Output the (X, Y) coordinate of the center of the cell containing the given text.  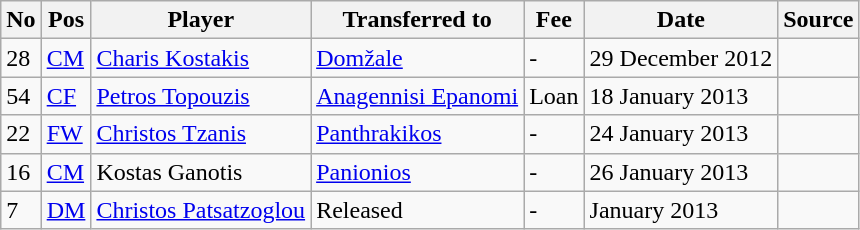
16 (21, 172)
Player (201, 20)
29 December 2012 (681, 58)
24 January 2013 (681, 134)
22 (21, 134)
Kostas Ganotis (201, 172)
Transferred to (418, 20)
26 January 2013 (681, 172)
7 (21, 210)
Date (681, 20)
Loan (554, 96)
Anagennisi Epanomi (418, 96)
28 (21, 58)
CF (66, 96)
Source (818, 20)
DM (66, 210)
Fee (554, 20)
Christos Tzanis (201, 134)
18 January 2013 (681, 96)
Released (418, 210)
Domžale (418, 58)
FW (66, 134)
54 (21, 96)
No (21, 20)
Petros Topouzis (201, 96)
Panionios (418, 172)
Pos (66, 20)
Panthrakikos (418, 134)
Christos Patsatzoglou (201, 210)
Charis Kostakis (201, 58)
January 2013 (681, 210)
